Output the (x, y) coordinate of the center of the cell containing the given text.  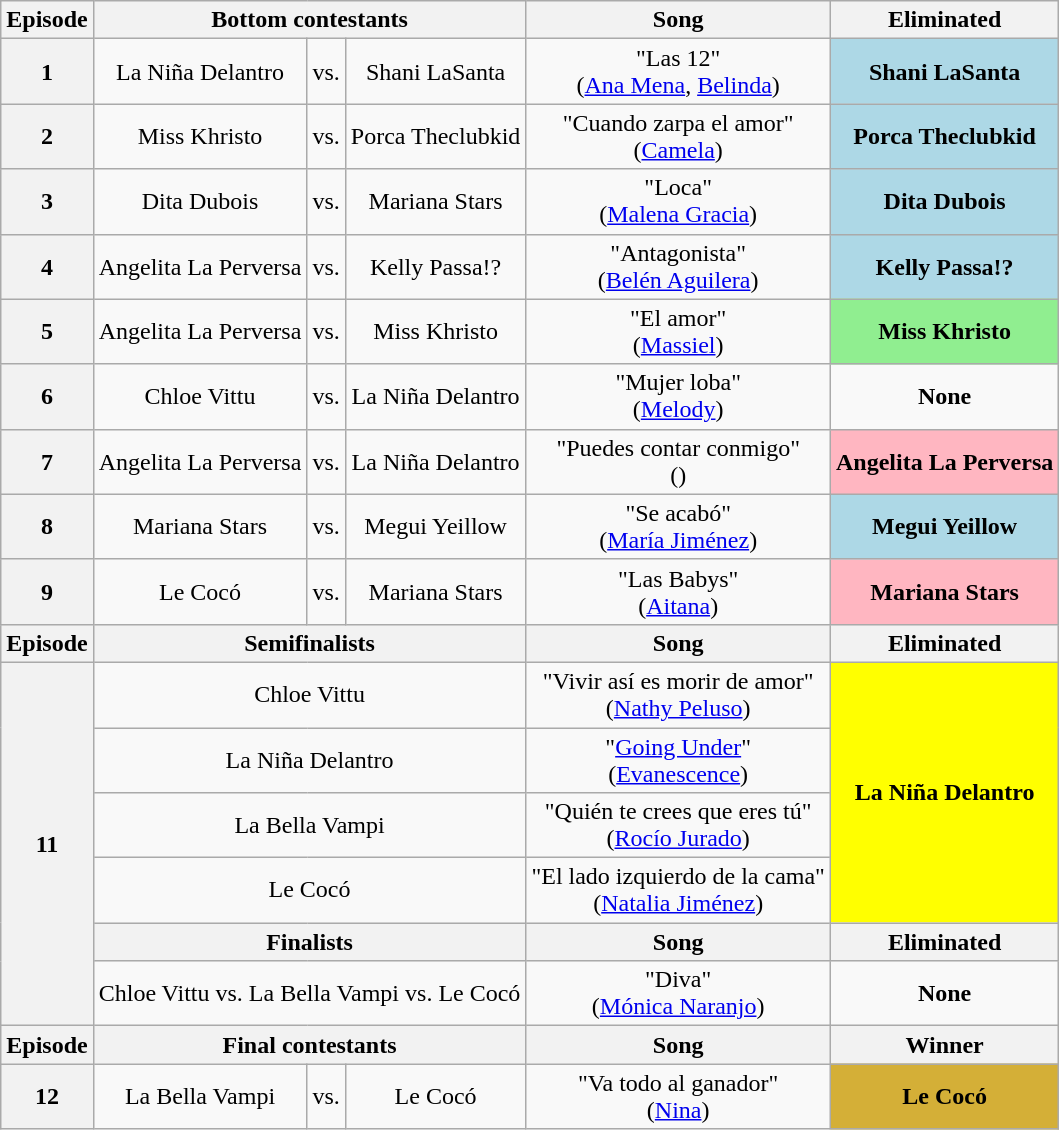
8 (47, 526)
"Cuando zarpa el amor"(Camela) (678, 136)
"Vivir así es morir de amor"(Nathy Peluso) (678, 694)
"Mujer loba"(Melody) (678, 396)
7 (47, 462)
12 (47, 1096)
"El amor"(Massiel) (678, 332)
Final contestants (310, 1045)
"Going Under"(Evanescence) (678, 760)
3 (47, 202)
5 (47, 332)
"Puedes contar conmigo"() (678, 462)
Chloe Vittu vs. La Bella Vampi vs. Le Cocó (310, 994)
"Va todo al ganador"(Nina) (678, 1096)
2 (47, 136)
4 (47, 266)
"Las Babys"(Aitana) (678, 592)
"Antagonista"(Belén Aguilera) (678, 266)
"Loca"(Malena Gracia) (678, 202)
"El lado izquierdo de la cama"(Natalia Jiménez) (678, 890)
"Las 12"(Ana Mena, Belinda) (678, 72)
Finalists (310, 942)
"Se acabó"(María Jiménez) (678, 526)
"Quién te crees que eres tú"(Rocío Jurado) (678, 826)
"Diva"(Mónica Naranjo) (678, 994)
Bottom contestants (310, 20)
Semifinalists (310, 643)
1 (47, 72)
11 (47, 844)
Winner (944, 1045)
9 (47, 592)
6 (47, 396)
